Identify which cell holds the provided text, then report its (X, Y) central coordinate. 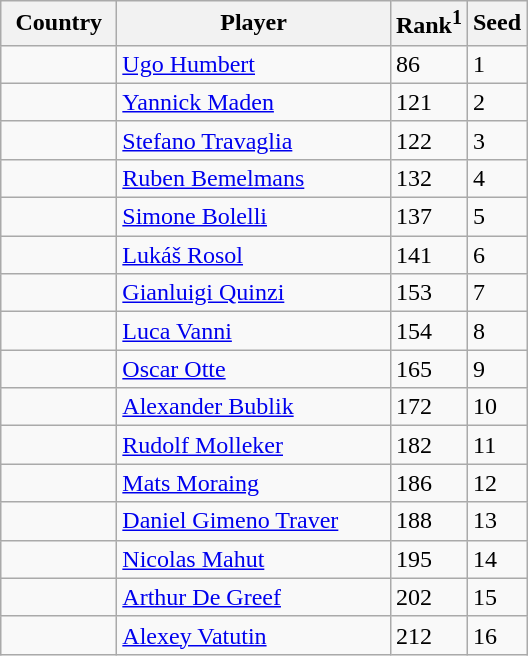
195 (428, 559)
202 (428, 597)
Rank1 (428, 24)
7 (496, 293)
186 (428, 483)
141 (428, 255)
3 (496, 140)
2 (496, 102)
14 (496, 559)
15 (496, 597)
Luca Vanni (254, 331)
Ruben Bemelmans (254, 178)
Country (59, 24)
6 (496, 255)
Oscar Otte (254, 369)
5 (496, 217)
Arthur De Greef (254, 597)
Gianluigi Quinzi (254, 293)
172 (428, 407)
212 (428, 635)
121 (428, 102)
188 (428, 521)
Simone Bolelli (254, 217)
13 (496, 521)
4 (496, 178)
Lukáš Rosol (254, 255)
16 (496, 635)
Seed (496, 24)
Nicolas Mahut (254, 559)
132 (428, 178)
Yannick Maden (254, 102)
Alexander Bublik (254, 407)
Daniel Gimeno Traver (254, 521)
8 (496, 331)
9 (496, 369)
11 (496, 445)
86 (428, 64)
1 (496, 64)
122 (428, 140)
10 (496, 407)
Mats Moraing (254, 483)
154 (428, 331)
153 (428, 293)
Ugo Humbert (254, 64)
Stefano Travaglia (254, 140)
Alexey Vatutin (254, 635)
137 (428, 217)
182 (428, 445)
Rudolf Molleker (254, 445)
165 (428, 369)
Player (254, 24)
12 (496, 483)
